Return the [X, Y] coordinate for the center point of the cell that contains the specified text.  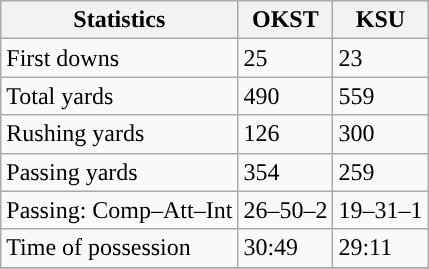
19–31–1 [380, 210]
Passing: Comp–Att–Int [120, 210]
23 [380, 58]
Rushing yards [120, 134]
25 [286, 58]
KSU [380, 20]
559 [380, 96]
490 [286, 96]
Total yards [120, 96]
354 [286, 172]
Passing yards [120, 172]
259 [380, 172]
OKST [286, 20]
Statistics [120, 20]
30:49 [286, 248]
26–50–2 [286, 210]
300 [380, 134]
29:11 [380, 248]
Time of possession [120, 248]
126 [286, 134]
First downs [120, 58]
